Locate the cell with the specified text and output its [x, y] center coordinate. 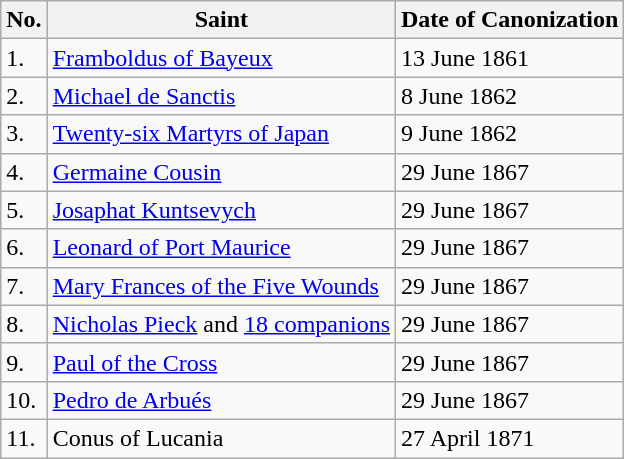
Framboldus of Bayeux [221, 58]
Germaine Cousin [221, 172]
7. [24, 286]
Josaphat Kuntsevych [221, 210]
Twenty-six Martyrs of Japan [221, 134]
27 April 1871 [510, 438]
13 June 1861 [510, 58]
3. [24, 134]
8 June 1862 [510, 96]
9. [24, 362]
Saint [221, 20]
4. [24, 172]
2. [24, 96]
Nicholas Pieck and 18 companions [221, 324]
1. [24, 58]
Michael de Sanctis [221, 96]
Pedro de Arbués [221, 400]
Conus of Lucania [221, 438]
8. [24, 324]
No. [24, 20]
Date of Canonization [510, 20]
5. [24, 210]
Leonard of Port Maurice [221, 248]
Mary Frances of the Five Wounds [221, 286]
6. [24, 248]
10. [24, 400]
9 June 1862 [510, 134]
Paul of the Cross [221, 362]
11. [24, 438]
